Provide the [x, y] coordinate of the cell's center where the given text is located.  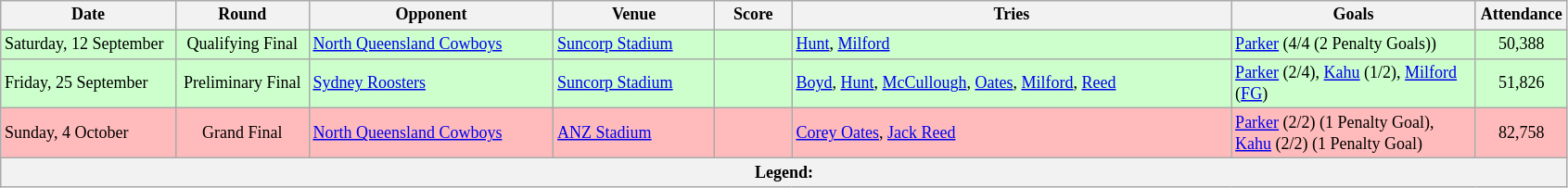
Boyd, Hunt, McCullough, Oates, Milford, Reed [1012, 83]
Sydney Roosters [431, 83]
Score [753, 15]
Saturday, 12 September [89, 44]
ANZ Stadium [634, 133]
Round [242, 15]
50,388 [1521, 44]
82,758 [1521, 133]
Hunt, Milford [1012, 44]
Tries [1012, 15]
Friday, 25 September [89, 83]
Grand Final [242, 133]
Goals [1354, 15]
Preliminary Final [242, 83]
Attendance [1521, 15]
Parker (2/4), Kahu (1/2), Milford (FG) [1354, 83]
Parker (4/4 (2 Penalty Goals)) [1354, 44]
51,826 [1521, 83]
Corey Oates, Jack Reed [1012, 133]
Qualifying Final [242, 44]
Legend: [784, 172]
Venue [634, 15]
Parker (2/2) (1 Penalty Goal), Kahu (2/2) (1 Penalty Goal) [1354, 133]
Opponent [431, 15]
Sunday, 4 October [89, 133]
Date [89, 15]
